Scan for the cell matching the given text and deliver its (X, Y) coordinate at center. 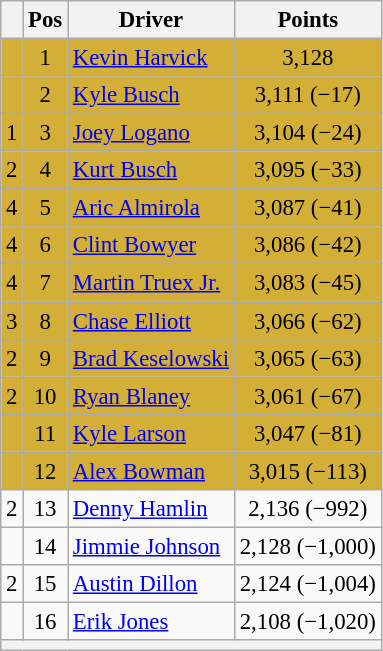
3,061 (−67) (308, 396)
3,086 (−42) (308, 245)
Joey Logano (152, 133)
7 (46, 283)
2,124 (−1,004) (308, 584)
Ryan Blaney (152, 396)
15 (46, 584)
Brad Keselowski (152, 358)
Clint Bowyer (152, 245)
Points (308, 20)
Pos (46, 20)
9 (46, 358)
14 (46, 546)
Alex Bowman (152, 471)
13 (46, 509)
Erik Jones (152, 621)
2,128 (−1,000) (308, 546)
3,128 (308, 58)
3,104 (−24) (308, 133)
5 (46, 208)
Martin Truex Jr. (152, 283)
2,136 (−992) (308, 509)
Denny Hamlin (152, 509)
3,111 (−17) (308, 95)
10 (46, 396)
Austin Dillon (152, 584)
3,047 (−81) (308, 433)
Aric Almirola (152, 208)
8 (46, 321)
3,066 (−62) (308, 321)
12 (46, 471)
3,083 (−45) (308, 283)
3,095 (−33) (308, 170)
Chase Elliott (152, 321)
Jimmie Johnson (152, 546)
Kyle Busch (152, 95)
3,065 (−63) (308, 358)
Kevin Harvick (152, 58)
2,108 (−1,020) (308, 621)
6 (46, 245)
Kurt Busch (152, 170)
Kyle Larson (152, 433)
11 (46, 433)
3,087 (−41) (308, 208)
3,015 (−113) (308, 471)
16 (46, 621)
Driver (152, 20)
